Find where the given text appears and provide that cell's center as (X, Y) coordinate. 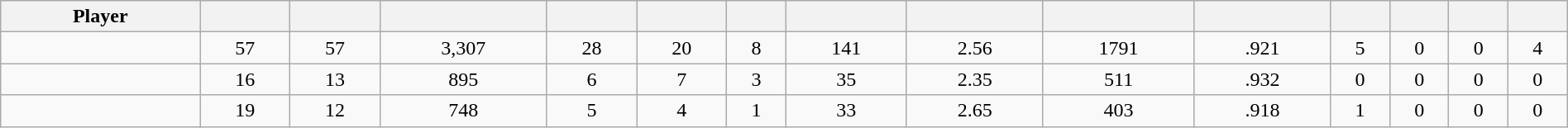
8 (757, 48)
13 (336, 79)
20 (681, 48)
3 (757, 79)
16 (245, 79)
19 (245, 111)
403 (1118, 111)
12 (336, 111)
141 (846, 48)
3,307 (463, 48)
748 (463, 111)
895 (463, 79)
511 (1118, 79)
Player (101, 17)
.932 (1262, 79)
2.35 (974, 79)
2.56 (974, 48)
.921 (1262, 48)
1791 (1118, 48)
.918 (1262, 111)
33 (846, 111)
6 (592, 79)
28 (592, 48)
7 (681, 79)
2.65 (974, 111)
35 (846, 79)
